From the cell containing the given text, extract its center point as [X, Y] coordinate. 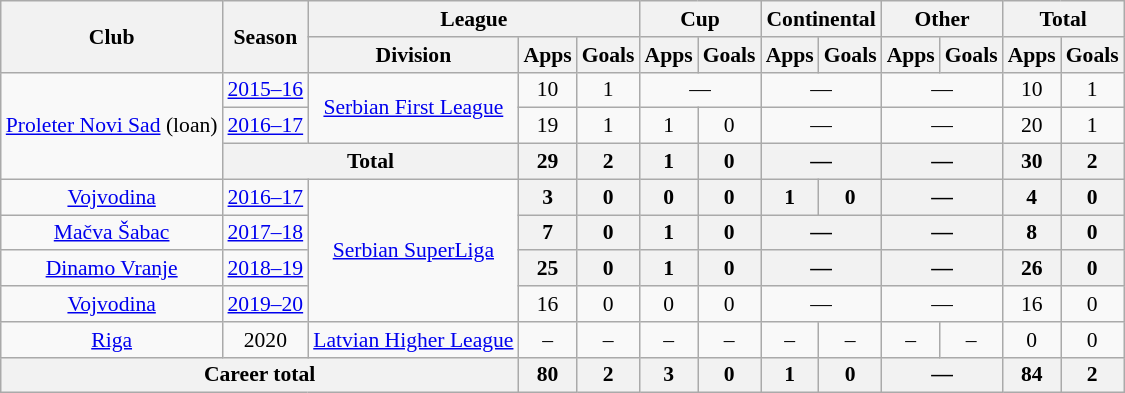
Career total [260, 375]
Division [413, 55]
26 [1032, 269]
Proleter Novi Sad (loan) [112, 126]
Dinamo Vranje [112, 269]
84 [1032, 375]
Continental [822, 19]
League [474, 19]
Serbian SuperLiga [413, 250]
20 [1032, 126]
Other [942, 19]
29 [548, 162]
2015–16 [266, 90]
2020 [266, 340]
Riga [112, 340]
19 [548, 126]
Club [112, 36]
80 [548, 375]
2017–18 [266, 233]
4 [1032, 197]
Serbian First League [413, 108]
Season [266, 36]
Latvian Higher League [413, 340]
Mačva Šabac [112, 233]
8 [1032, 233]
7 [548, 233]
2018–19 [266, 269]
2019–20 [266, 304]
25 [548, 269]
30 [1032, 162]
Cup [700, 19]
